Identify which cell holds the provided text, then report its [x, y] central coordinate. 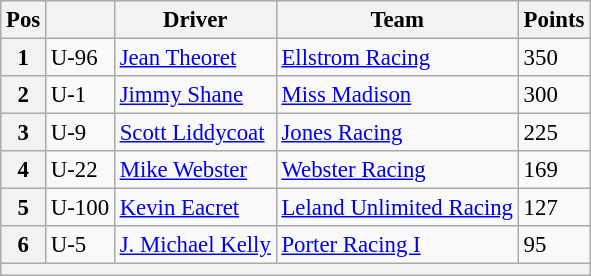
Kevin Eacret [195, 208]
Jimmy Shane [195, 95]
2 [24, 95]
Jean Theoret [195, 58]
U-96 [80, 58]
Team [397, 20]
Ellstrom Racing [397, 58]
225 [554, 133]
U-22 [80, 170]
6 [24, 245]
Webster Racing [397, 170]
350 [554, 58]
4 [24, 170]
1 [24, 58]
3 [24, 133]
127 [554, 208]
Jones Racing [397, 133]
Driver [195, 20]
Mike Webster [195, 170]
U-1 [80, 95]
Pos [24, 20]
Porter Racing I [397, 245]
169 [554, 170]
5 [24, 208]
Points [554, 20]
U-9 [80, 133]
J. Michael Kelly [195, 245]
Scott Liddycoat [195, 133]
Miss Madison [397, 95]
Leland Unlimited Racing [397, 208]
300 [554, 95]
U-5 [80, 245]
95 [554, 245]
U-100 [80, 208]
